From the cell containing the given text, extract its center point as [x, y] coordinate. 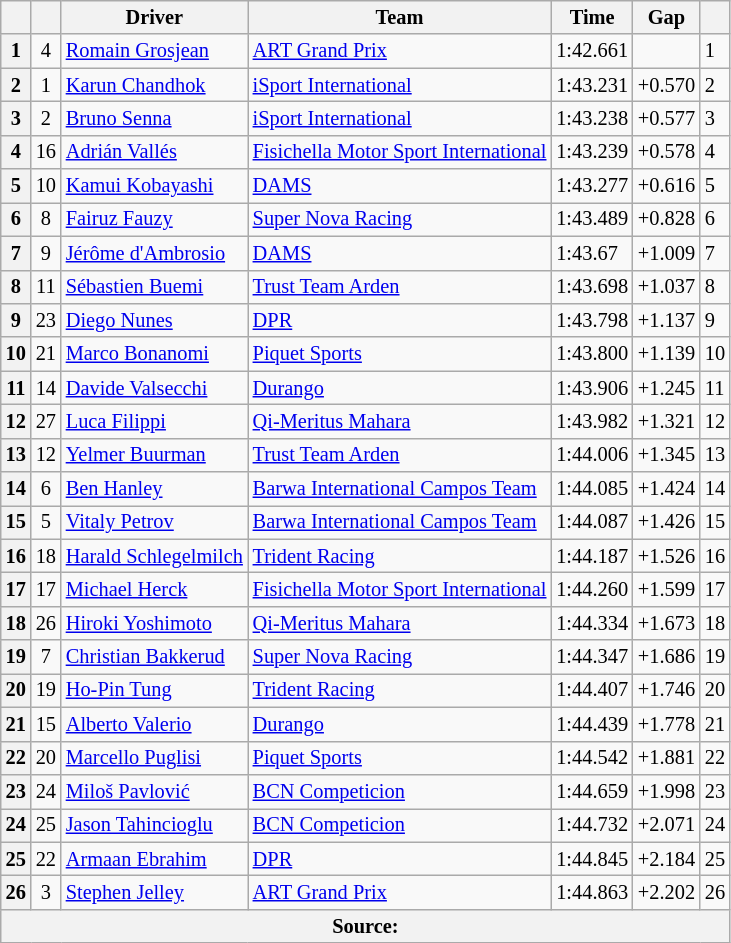
Alberto Valerio [154, 724]
1:44.732 [592, 825]
Vitaly Petrov [154, 522]
1:44.407 [592, 690]
+1.037 [666, 287]
+1.686 [666, 657]
1:43.277 [592, 186]
Driver [154, 17]
+1.139 [666, 354]
+0.577 [666, 118]
Stephen Jelley [154, 892]
1:44.006 [592, 455]
1:44.659 [592, 791]
1:44.260 [592, 589]
+2.071 [666, 825]
Christian Bakkerud [154, 657]
1:43.906 [592, 388]
Hiroki Yoshimoto [154, 623]
Time [592, 17]
Ben Hanley [154, 489]
1:44.439 [592, 724]
1:43.67 [592, 253]
+1.345 [666, 455]
Source: [366, 926]
Kamui Kobayashi [154, 186]
Jason Tahincioglu [154, 825]
1:44.863 [592, 892]
+0.578 [666, 152]
27 [46, 421]
1:43.231 [592, 85]
+0.828 [666, 219]
+1.778 [666, 724]
Yelmer Buurman [154, 455]
+2.184 [666, 859]
1:44.347 [592, 657]
+1.426 [666, 522]
+1.746 [666, 690]
+0.570 [666, 85]
+1.321 [666, 421]
Miloš Pavlović [154, 791]
+1.998 [666, 791]
Sébastien Buemi [154, 287]
Gap [666, 17]
+1.599 [666, 589]
1:44.087 [592, 522]
1:43.798 [592, 320]
1:44.542 [592, 758]
Bruno Senna [154, 118]
Luca Filippi [154, 421]
Diego Nunes [154, 320]
Davide Valsecchi [154, 388]
1:43.489 [592, 219]
Michael Herck [154, 589]
1:44.085 [592, 489]
Adrián Vallés [154, 152]
+1.424 [666, 489]
Romain Grosjean [154, 51]
Armaan Ebrahim [154, 859]
+1.673 [666, 623]
+0.616 [666, 186]
Fairuz Fauzy [154, 219]
1:43.238 [592, 118]
Marco Bonanomi [154, 354]
Marcello Puglisi [154, 758]
1:44.845 [592, 859]
1:43.698 [592, 287]
+1.526 [666, 556]
1:44.187 [592, 556]
1:43.239 [592, 152]
Harald Schlegelmilch [154, 556]
+1.881 [666, 758]
+1.009 [666, 253]
1:43.982 [592, 421]
+1.137 [666, 320]
Team [400, 17]
Karun Chandhok [154, 85]
1:43.800 [592, 354]
+1.245 [666, 388]
1:42.661 [592, 51]
Jérôme d'Ambrosio [154, 253]
Ho-Pin Tung [154, 690]
1:44.334 [592, 623]
+2.202 [666, 892]
